Search for the cell housing the specified text and yield its [X, Y] center coordinate. 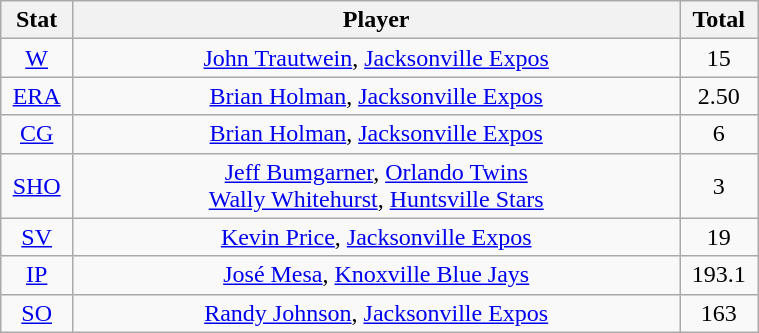
6 [719, 134]
Kevin Price, Jacksonville Expos [376, 237]
IP [37, 275]
15 [719, 58]
19 [719, 237]
ERA [37, 96]
163 [719, 313]
SO [37, 313]
Stat [37, 20]
SV [37, 237]
Total [719, 20]
3 [719, 186]
W [37, 58]
193.1 [719, 275]
SHO [37, 186]
John Trautwein, Jacksonville Expos [376, 58]
Jeff Bumgarner, Orlando Twins Wally Whitehurst, Huntsville Stars [376, 186]
Player [376, 20]
José Mesa, Knoxville Blue Jays [376, 275]
2.50 [719, 96]
Randy Johnson, Jacksonville Expos [376, 313]
CG [37, 134]
